Extract the (X, Y) coordinate from the center of the cell holding the provided text.  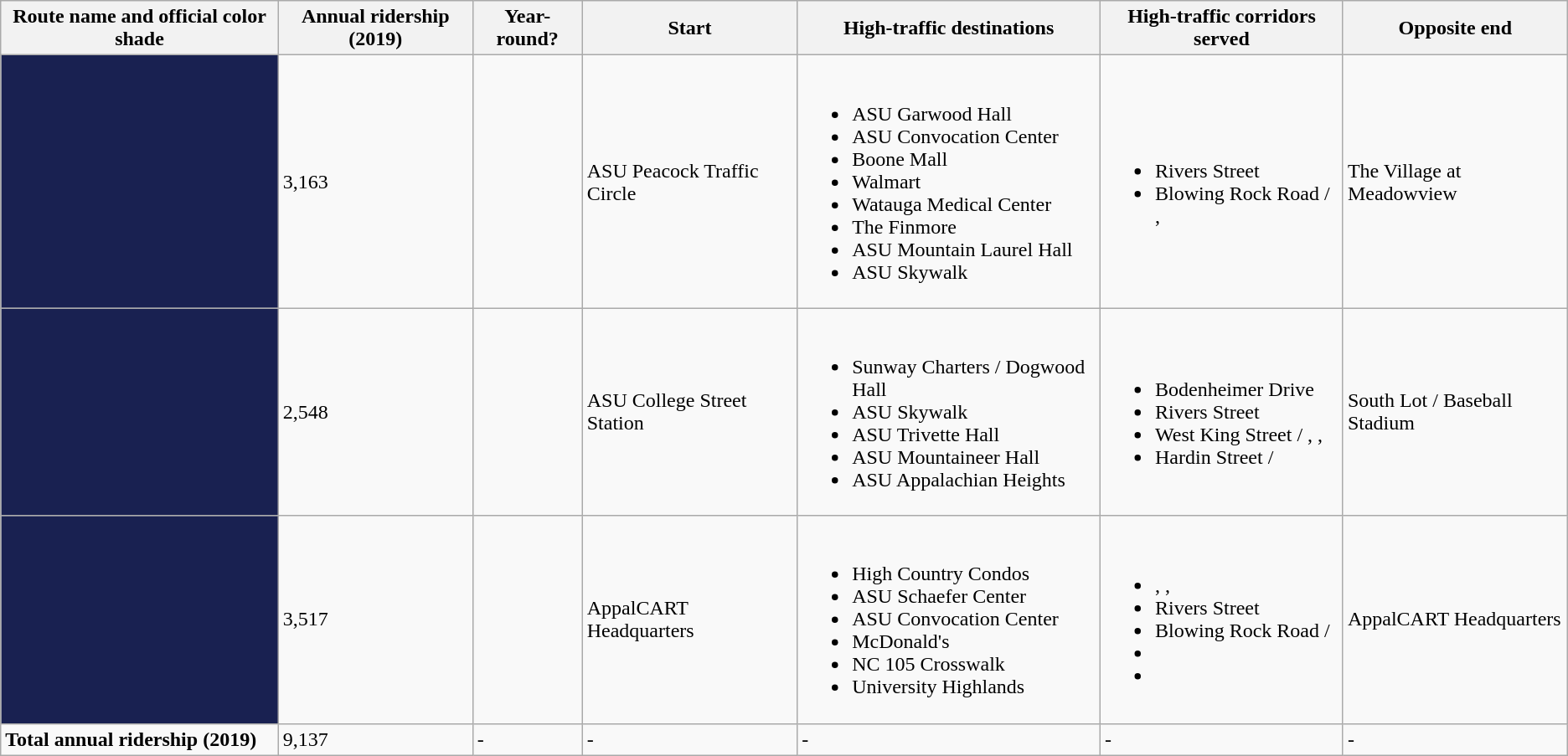
3,517 (375, 620)
Route name and official color shade (140, 28)
ASU Peacock Traffic Circle (689, 182)
Bodenheimer DriveRivers StreetWest King Street / , , Hardin Street / (1221, 412)
Total annual ridership (2019) (140, 739)
Opposite end (1455, 28)
High-traffic corridors served (1221, 28)
, , Rivers StreetBlowing Rock Road / (1221, 620)
9,137 (375, 739)
2,548 (375, 412)
South Lot / Baseball Stadium (1455, 412)
The Village at Meadowview (1455, 182)
Annual ridership (2019) (375, 28)
High Country CondosASU Schaefer CenterASU Convocation CenterMcDonald'sNC 105 CrosswalkUniversity Highlands (949, 620)
ASU Garwood HallASU Convocation CenterBoone MallWalmartWatauga Medical CenterThe FinmoreASU Mountain Laurel HallASU Skywalk (949, 182)
Year-round? (528, 28)
3,163 (375, 182)
Start (689, 28)
Sunway Charters / Dogwood HallASU SkywalkASU Trivette HallASU Mountaineer HallASU Appalachian Heights (949, 412)
Rivers StreetBlowing Rock Road / , (1221, 182)
ASU College Street Station (689, 412)
High-traffic destinations (949, 28)
